Scan for the cell matching the given text and deliver its (x, y) coordinate at center. 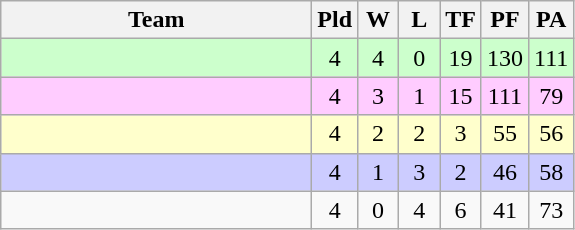
46 (504, 172)
58 (550, 172)
PA (550, 20)
Team (156, 20)
73 (550, 210)
15 (461, 96)
79 (550, 96)
6 (461, 210)
PF (504, 20)
L (420, 20)
41 (504, 210)
55 (504, 134)
130 (504, 58)
19 (461, 58)
W (378, 20)
Pld (335, 20)
56 (550, 134)
TF (461, 20)
